Determine the (x, y) coordinate at the center of the cell enclosing the given text.  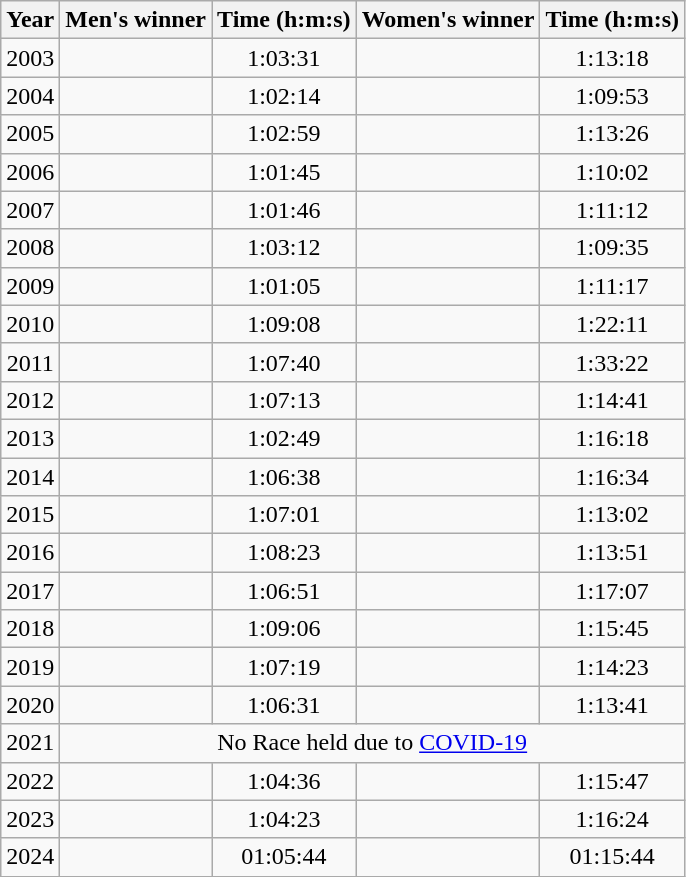
1:01:45 (284, 172)
1:15:45 (612, 629)
1:14:23 (612, 667)
01:05:44 (284, 857)
1:16:34 (612, 477)
1:07:01 (284, 515)
1:22:11 (612, 324)
01:15:44 (612, 857)
2009 (30, 286)
1:11:17 (612, 286)
2018 (30, 629)
1:03:12 (284, 248)
1:06:38 (284, 477)
2006 (30, 172)
Women's winner (448, 20)
2013 (30, 438)
2022 (30, 781)
1:14:41 (612, 400)
1:04:23 (284, 819)
1:07:13 (284, 400)
1:02:14 (284, 96)
2016 (30, 553)
2021 (30, 743)
1:03:31 (284, 58)
1:13:02 (612, 515)
2007 (30, 210)
1:09:08 (284, 324)
2005 (30, 134)
1:01:05 (284, 286)
2015 (30, 515)
2012 (30, 400)
1:02:49 (284, 438)
2019 (30, 667)
1:06:51 (284, 591)
2003 (30, 58)
2020 (30, 705)
1:13:18 (612, 58)
No Race held due to COVID-19 (372, 743)
2024 (30, 857)
1:16:24 (612, 819)
2023 (30, 819)
2004 (30, 96)
1:16:18 (612, 438)
2011 (30, 362)
1:09:53 (612, 96)
1:04:36 (284, 781)
2017 (30, 591)
1:13:26 (612, 134)
1:02:59 (284, 134)
1:07:19 (284, 667)
Year (30, 20)
1:10:02 (612, 172)
1:09:35 (612, 248)
1:01:46 (284, 210)
2010 (30, 324)
Men's winner (136, 20)
2008 (30, 248)
1:13:41 (612, 705)
2014 (30, 477)
1:15:47 (612, 781)
1:17:07 (612, 591)
1:09:06 (284, 629)
1:06:31 (284, 705)
1:13:51 (612, 553)
1:08:23 (284, 553)
1:11:12 (612, 210)
1:33:22 (612, 362)
1:07:40 (284, 362)
